Detect which cell encompasses the target text, then output its (X, Y) center coordinate. 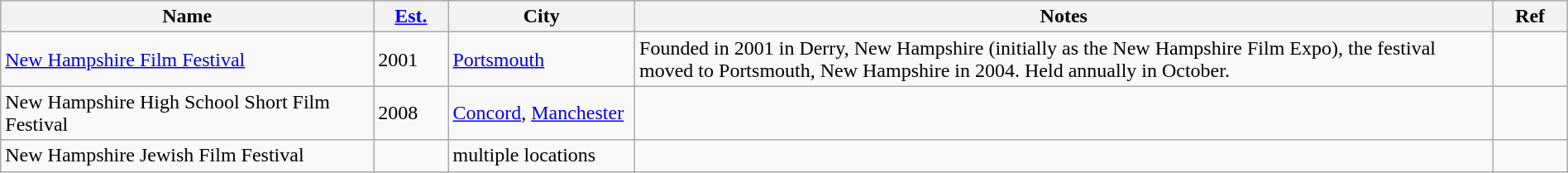
Notes (1064, 17)
Portsmouth (542, 60)
Ref (1530, 17)
Concord, Manchester (542, 113)
City (542, 17)
2008 (411, 113)
Est. (411, 17)
multiple locations (542, 156)
2001 (411, 60)
New Hampshire Film Festival (187, 60)
Name (187, 17)
New Hampshire Jewish Film Festival (187, 156)
New Hampshire High School Short Film Festival (187, 113)
